Pinpoint the cell where the given text exists, returning its [X, Y] midpoint coordinate. 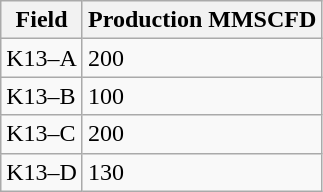
K13–C [42, 134]
K13–B [42, 96]
Production MMSCFD [202, 20]
K13–A [42, 58]
100 [202, 96]
130 [202, 172]
Field [42, 20]
K13–D [42, 172]
